Identify which cell holds the provided text, then report its [X, Y] central coordinate. 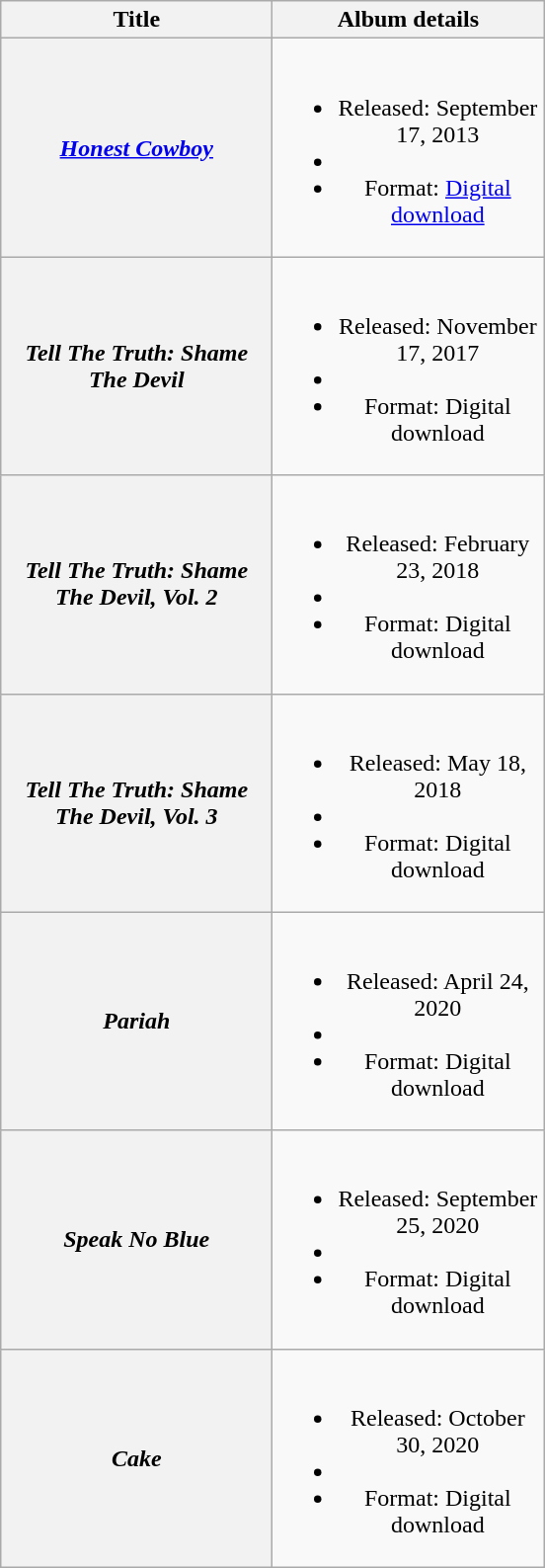
Released: September 25, 2020Format: Digital download [409, 1239]
Tell The Truth: Shame The Devil, Vol. 3 [136, 802]
Title [136, 20]
Tell The Truth: Shame The Devil, Vol. 2 [136, 585]
Released: May 18, 2018Format: Digital download [409, 802]
Released: February 23, 2018Format: Digital download [409, 585]
Released: November 17, 2017Format: Digital download [409, 366]
Released: April 24, 2020Format: Digital download [409, 1022]
Honest Cowboy [136, 148]
Released: October 30, 2020Format: Digital download [409, 1458]
Cake [136, 1458]
Pariah [136, 1022]
Album details [409, 20]
Tell The Truth: Shame The Devil [136, 366]
Speak No Blue [136, 1239]
Released: September 17, 2013Format: Digital download [409, 148]
